Determine the [x, y] coordinate at the center of the cell enclosing the given text.  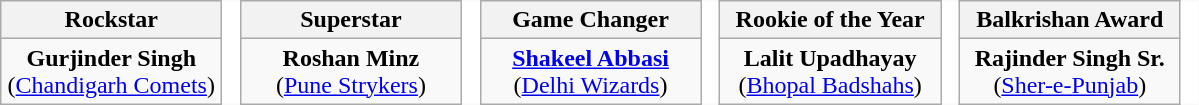
Gurjinder Singh (Chandigarh Comets) [112, 72]
Rockstar [112, 20]
Game Changer [590, 20]
Lalit Upadhayay (Bhopal Badshahs) [830, 72]
Roshan Minz (Pune Strykers) [350, 72]
Shakeel Abbasi (Delhi Wizards) [590, 72]
Balkrishan Award [1070, 20]
Rajinder Singh Sr. (Sher-e-Punjab) [1070, 72]
Superstar [350, 20]
Rookie of the Year [830, 20]
